Capture the cell that displays the provided text and extract its (x, y) central coordinate. 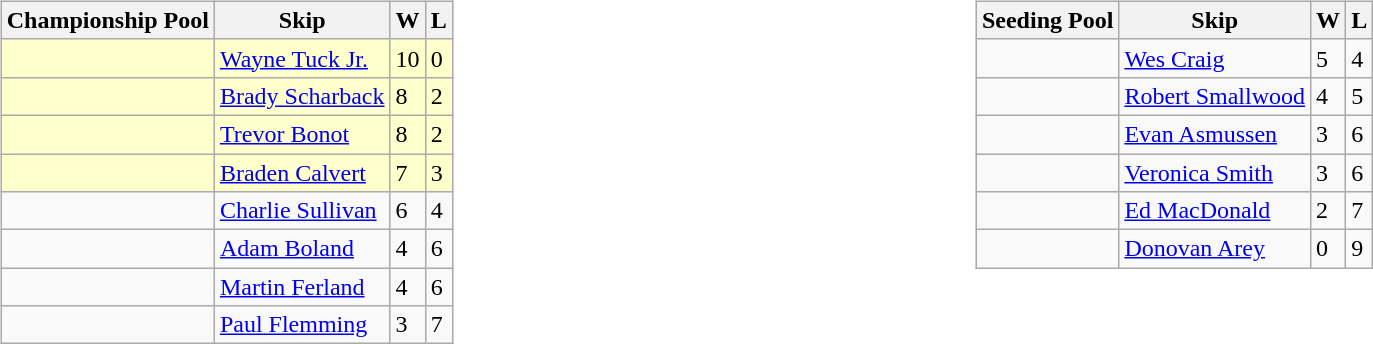
Wes Craig (1215, 58)
Donovan Arey (1215, 249)
Adam Boland (302, 249)
Robert Smallwood (1215, 96)
Ed MacDonald (1215, 211)
Trevor Bonot (302, 134)
Charlie Sullivan (302, 211)
Wayne Tuck Jr. (302, 58)
Brady Scharback (302, 96)
9 (1360, 249)
10 (408, 58)
Martin Ferland (302, 287)
Braden Calvert (302, 173)
Veronica Smith (1215, 173)
Seeding Pool (1047, 20)
Championship Pool (108, 20)
Evan Asmussen (1215, 134)
Paul Flemming (302, 325)
